Find where the given text appears and provide that cell's center as [X, Y] coordinate. 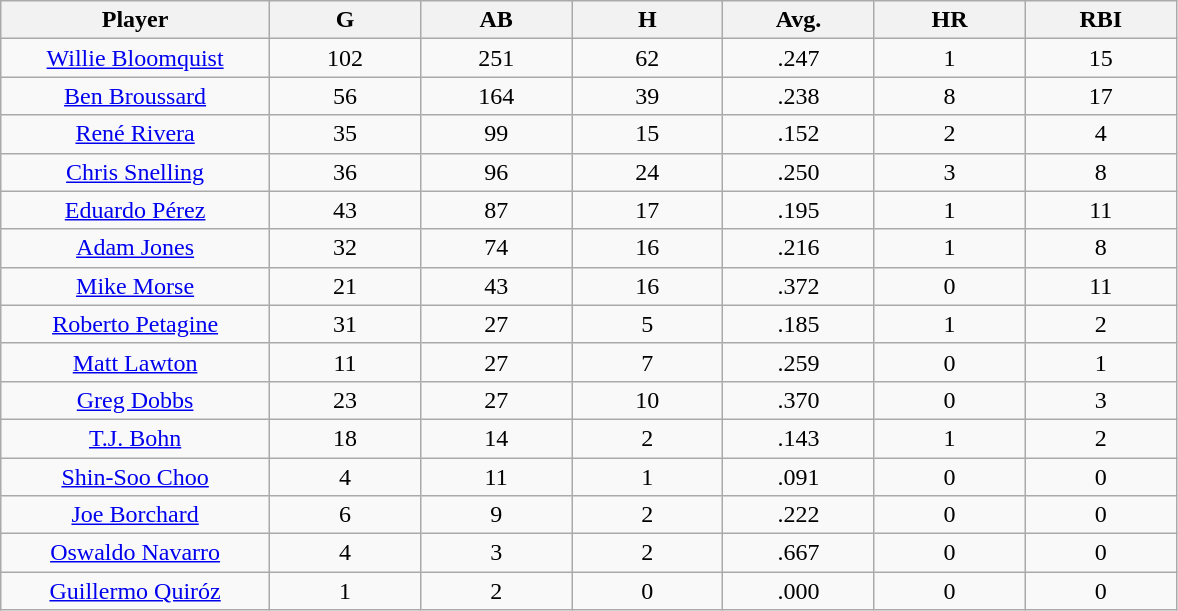
.372 [798, 286]
18 [344, 438]
.000 [798, 591]
Chris Snelling [136, 172]
74 [496, 248]
10 [648, 400]
164 [496, 96]
251 [496, 58]
31 [344, 324]
René Rivera [136, 134]
.222 [798, 515]
.091 [798, 477]
23 [344, 400]
.370 [798, 400]
Willie Bloomquist [136, 58]
H [648, 20]
102 [344, 58]
.216 [798, 248]
Player [136, 20]
32 [344, 248]
RBI [1100, 20]
5 [648, 324]
Mike Morse [136, 286]
87 [496, 210]
Greg Dobbs [136, 400]
56 [344, 96]
24 [648, 172]
6 [344, 515]
96 [496, 172]
21 [344, 286]
Shin-Soo Choo [136, 477]
.259 [798, 362]
HR [950, 20]
Oswaldo Navarro [136, 553]
Adam Jones [136, 248]
.250 [798, 172]
Roberto Petagine [136, 324]
Ben Broussard [136, 96]
Avg. [798, 20]
AB [496, 20]
Guillermo Quiróz [136, 591]
36 [344, 172]
39 [648, 96]
G [344, 20]
.143 [798, 438]
99 [496, 134]
Joe Borchard [136, 515]
.152 [798, 134]
14 [496, 438]
9 [496, 515]
.185 [798, 324]
T.J. Bohn [136, 438]
.667 [798, 553]
7 [648, 362]
Eduardo Pérez [136, 210]
62 [648, 58]
.247 [798, 58]
.238 [798, 96]
35 [344, 134]
.195 [798, 210]
Matt Lawton [136, 362]
